Capture the cell that displays the provided text and extract its (X, Y) central coordinate. 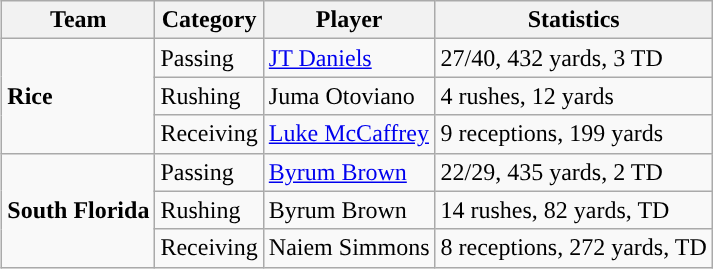
22/29, 435 yards, 2 TD (574, 172)
27/40, 432 yards, 3 TD (574, 58)
Player (349, 20)
Juma Otoviano (349, 96)
Statistics (574, 20)
Naiem Simmons (349, 248)
14 rushes, 82 yards, TD (574, 210)
4 rushes, 12 yards (574, 96)
Luke McCaffrey (349, 134)
Team (78, 20)
South Florida (78, 210)
Category (209, 20)
9 receptions, 199 yards (574, 134)
Rice (78, 96)
8 receptions, 272 yards, TD (574, 248)
JT Daniels (349, 58)
